Pinpoint the cell where the given text exists, returning its [x, y] midpoint coordinate. 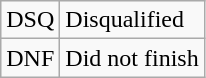
Did not finish [132, 58]
DSQ [30, 20]
Disqualified [132, 20]
DNF [30, 58]
